Return [x, y] of the center of cell containing provided text 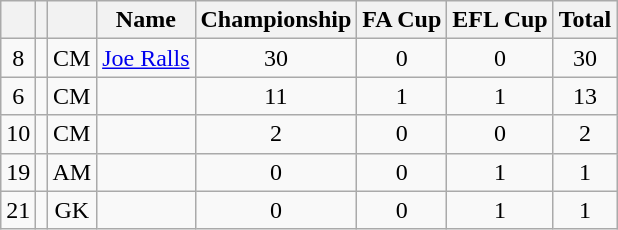
Total [585, 20]
FA Cup [402, 20]
11 [276, 96]
21 [18, 210]
13 [585, 96]
6 [18, 96]
19 [18, 172]
8 [18, 58]
Name [146, 20]
EFL Cup [500, 20]
Joe Ralls [146, 58]
10 [18, 134]
AM [72, 172]
Championship [276, 20]
GK [72, 210]
